Locate the cell with the specified text and output its (x, y) center coordinate. 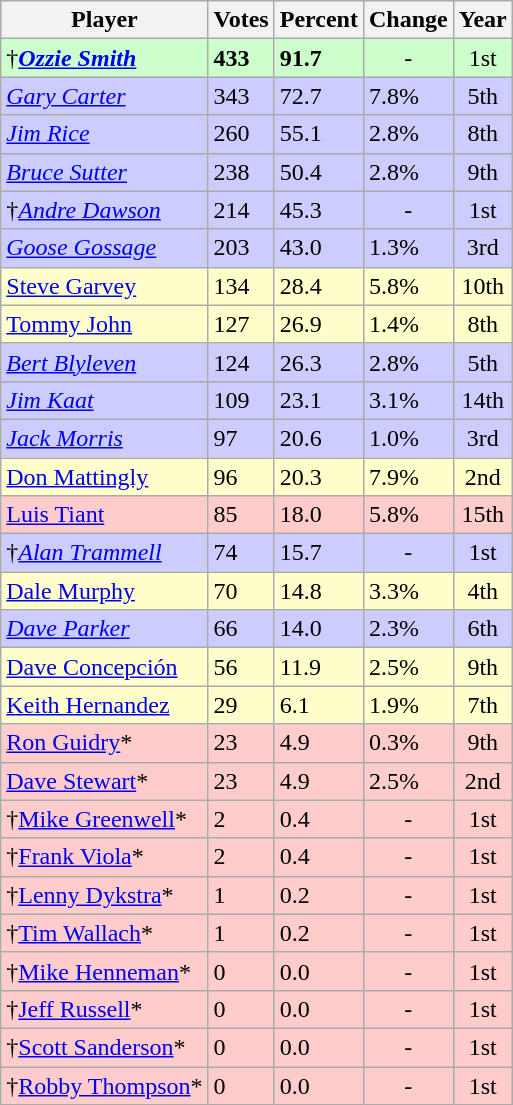
Keith Hernandez (104, 705)
†Ozzie Smith (104, 58)
26.3 (318, 362)
11.9 (318, 667)
Bert Blyleven (104, 362)
14.8 (318, 591)
Tommy John (104, 324)
†Mike Henneman* (104, 971)
Dave Parker (104, 629)
Jack Morris (104, 438)
7.9% (408, 477)
109 (241, 400)
14.0 (318, 629)
†Mike Greenwell* (104, 819)
3.3% (408, 591)
0.3% (408, 743)
10th (482, 286)
Dave Concepción (104, 667)
28.4 (318, 286)
†Lenny Dykstra* (104, 895)
343 (241, 96)
†Frank Viola* (104, 857)
Ron Guidry* (104, 743)
6th (482, 629)
7th (482, 705)
Steve Garvey (104, 286)
238 (241, 172)
†Tim Wallach* (104, 933)
Change (408, 20)
66 (241, 629)
7.8% (408, 96)
260 (241, 134)
23.1 (318, 400)
Luis Tiant (104, 515)
45.3 (318, 210)
Player (104, 20)
Jim Kaat (104, 400)
14th (482, 400)
15th (482, 515)
214 (241, 210)
70 (241, 591)
91.7 (318, 58)
†Alan Trammell (104, 553)
29 (241, 705)
2.3% (408, 629)
72.7 (318, 96)
Dale Murphy (104, 591)
†Jeff Russell* (104, 1009)
74 (241, 553)
Year (482, 20)
433 (241, 58)
20.3 (318, 477)
1.3% (408, 248)
Don Mattingly (104, 477)
85 (241, 515)
Goose Gossage (104, 248)
203 (241, 248)
96 (241, 477)
50.4 (318, 172)
Percent (318, 20)
18.0 (318, 515)
1.4% (408, 324)
1.0% (408, 438)
Votes (241, 20)
43.0 (318, 248)
56 (241, 667)
127 (241, 324)
Bruce Sutter (104, 172)
15.7 (318, 553)
†Robby Thompson* (104, 1085)
26.9 (318, 324)
134 (241, 286)
Gary Carter (104, 96)
†Andre Dawson (104, 210)
Jim Rice (104, 134)
3.1% (408, 400)
†Scott Sanderson* (104, 1047)
6.1 (318, 705)
4th (482, 591)
Dave Stewart* (104, 781)
1.9% (408, 705)
20.6 (318, 438)
97 (241, 438)
55.1 (318, 134)
124 (241, 362)
